Return the (X, Y) coordinate for the center point of the cell that contains the specified text.  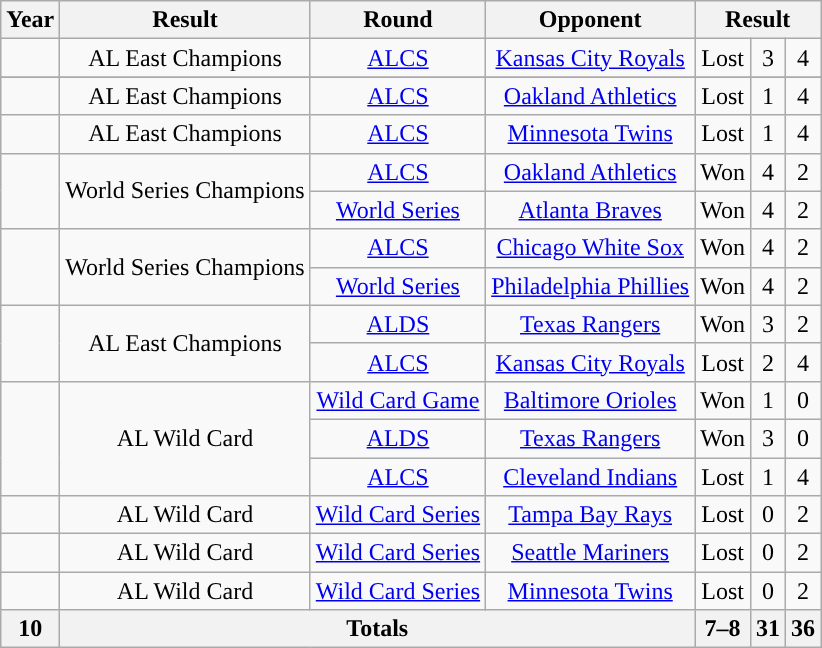
Year (30, 20)
Opponent (590, 20)
31 (768, 629)
Chicago White Sox (590, 248)
36 (804, 629)
Totals (378, 629)
Atlanta Braves (590, 210)
Philadelphia Phillies (590, 286)
10 (30, 629)
Round (398, 20)
Tampa Bay Rays (590, 515)
Baltimore Orioles (590, 400)
Seattle Mariners (590, 553)
Wild Card Game (398, 400)
7–8 (723, 629)
Cleveland Indians (590, 477)
